Locate the cell with the specified text and output its [X, Y] center coordinate. 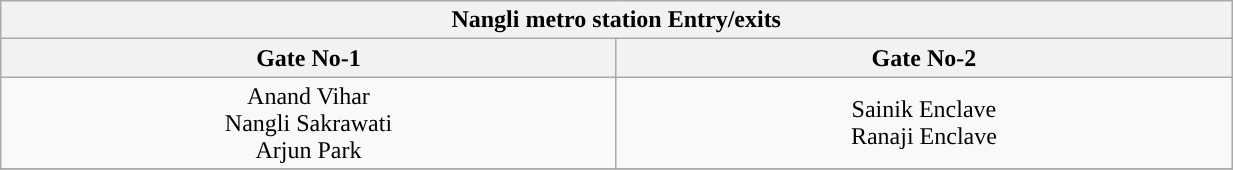
Nangli metro station Entry/exits [616, 20]
Gate No-1 [308, 58]
Sainik EnclaveRanaji Enclave [924, 123]
Anand ViharNangli SakrawatiArjun Park [308, 123]
Gate No-2 [924, 58]
